Extract the (X, Y) coordinate from the center of the cell holding the provided text.  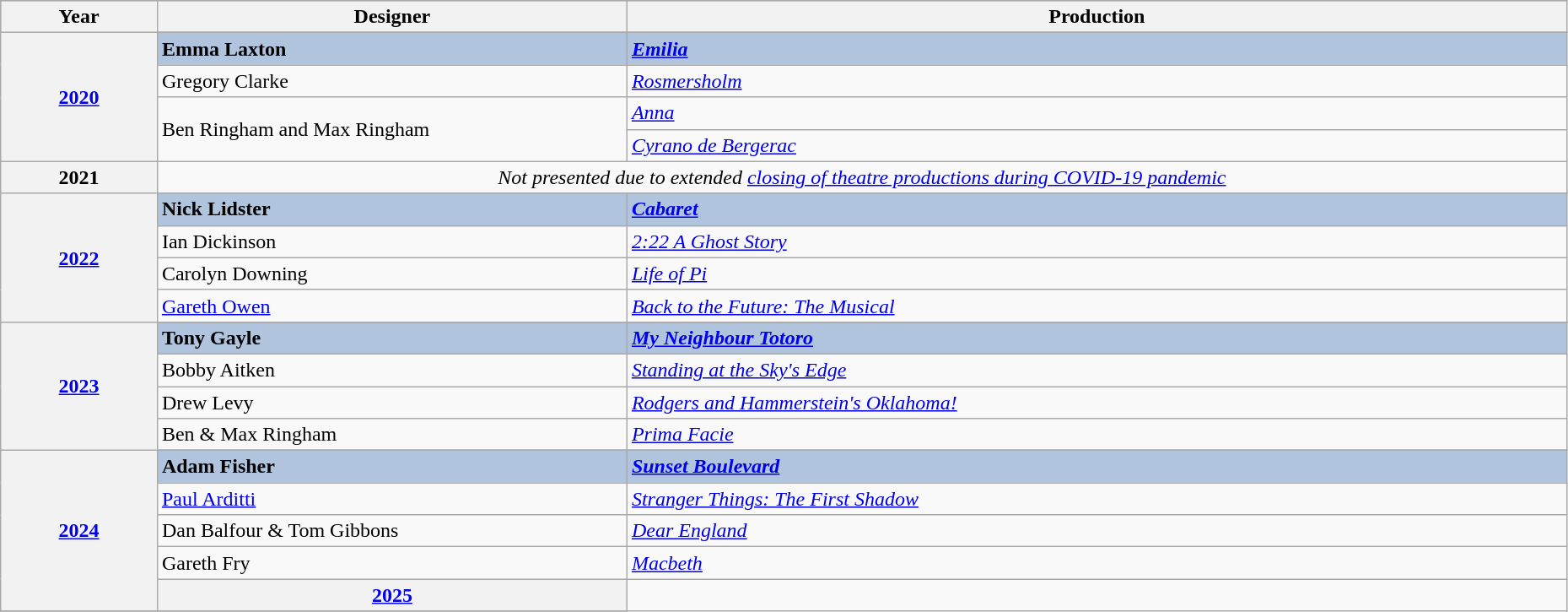
Production (1097, 17)
Anna (1097, 113)
Designer (391, 17)
Rodgers and Hammerstein's Oklahoma! (1097, 403)
Macbeth (1097, 563)
Life of Pi (1097, 274)
My Neighbour Totoro (1097, 338)
Carolyn Downing (391, 274)
Stranger Things: The First Shadow (1097, 499)
Ben & Max Ringham (391, 435)
Standing at the Sky's Edge (1097, 370)
Emma Laxton (391, 49)
Drew Levy (391, 403)
2021 (79, 177)
Tony Gayle (391, 338)
Dear England (1097, 531)
2024 (79, 531)
2023 (79, 386)
Bobby Aitken (391, 370)
Back to the Future: The Musical (1097, 306)
Gareth Fry (391, 563)
Prima Facie (1097, 435)
Cyrano de Bergerac (1097, 145)
Nick Lidster (391, 209)
Paul Arditti (391, 499)
2:22 A Ghost Story (1097, 241)
Sunset Boulevard (1097, 467)
Gareth Owen (391, 306)
Ian Dickinson (391, 241)
Rosmersholm (1097, 81)
Adam Fisher (391, 467)
Ben Ringham and Max Ringham (391, 129)
2022 (79, 257)
Year (79, 17)
2025 (391, 595)
Emilia (1097, 49)
2020 (79, 97)
Cabaret (1097, 209)
Dan Balfour & Tom Gibbons (391, 531)
Gregory Clarke (391, 81)
Not presented due to extended closing of theatre productions during COVID-19 pandemic (862, 177)
